Scan for the cell matching the given text and deliver its [x, y] coordinate at center. 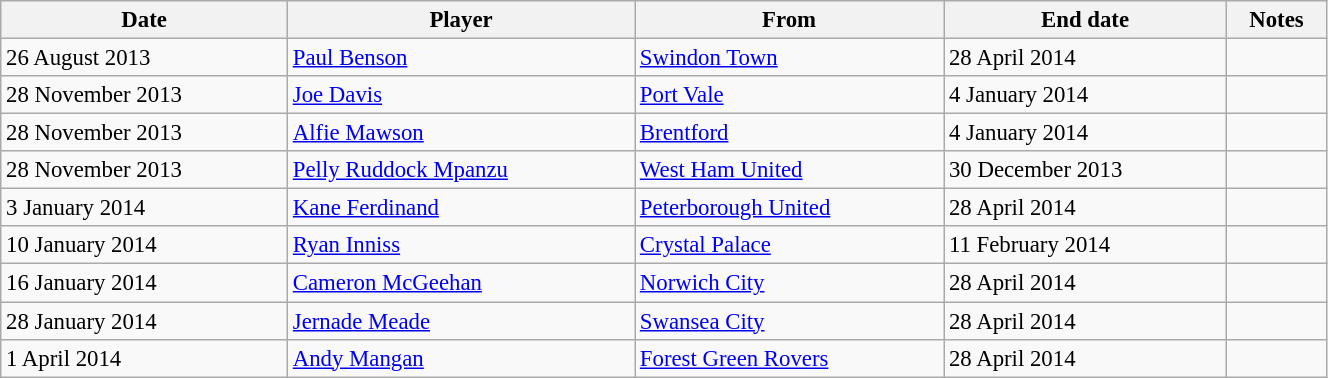
Alfie Mawson [460, 133]
Forest Green Rovers [790, 358]
Jernade Meade [460, 321]
Player [460, 20]
30 December 2013 [1086, 170]
Date [144, 20]
Swindon Town [790, 58]
Ryan Inniss [460, 245]
Crystal Palace [790, 245]
Peterborough United [790, 208]
1 April 2014 [144, 358]
Swansea City [790, 321]
10 January 2014 [144, 245]
Port Vale [790, 95]
26 August 2013 [144, 58]
Joe Davis [460, 95]
Andy Mangan [460, 358]
Brentford [790, 133]
Notes [1276, 20]
3 January 2014 [144, 208]
Cameron McGeehan [460, 283]
Norwich City [790, 283]
End date [1086, 20]
16 January 2014 [144, 283]
From [790, 20]
Paul Benson [460, 58]
28 January 2014 [144, 321]
11 February 2014 [1086, 245]
Kane Ferdinand [460, 208]
Pelly Ruddock Mpanzu [460, 170]
West Ham United [790, 170]
